Search for the cell housing the specified text and yield its [X, Y] center coordinate. 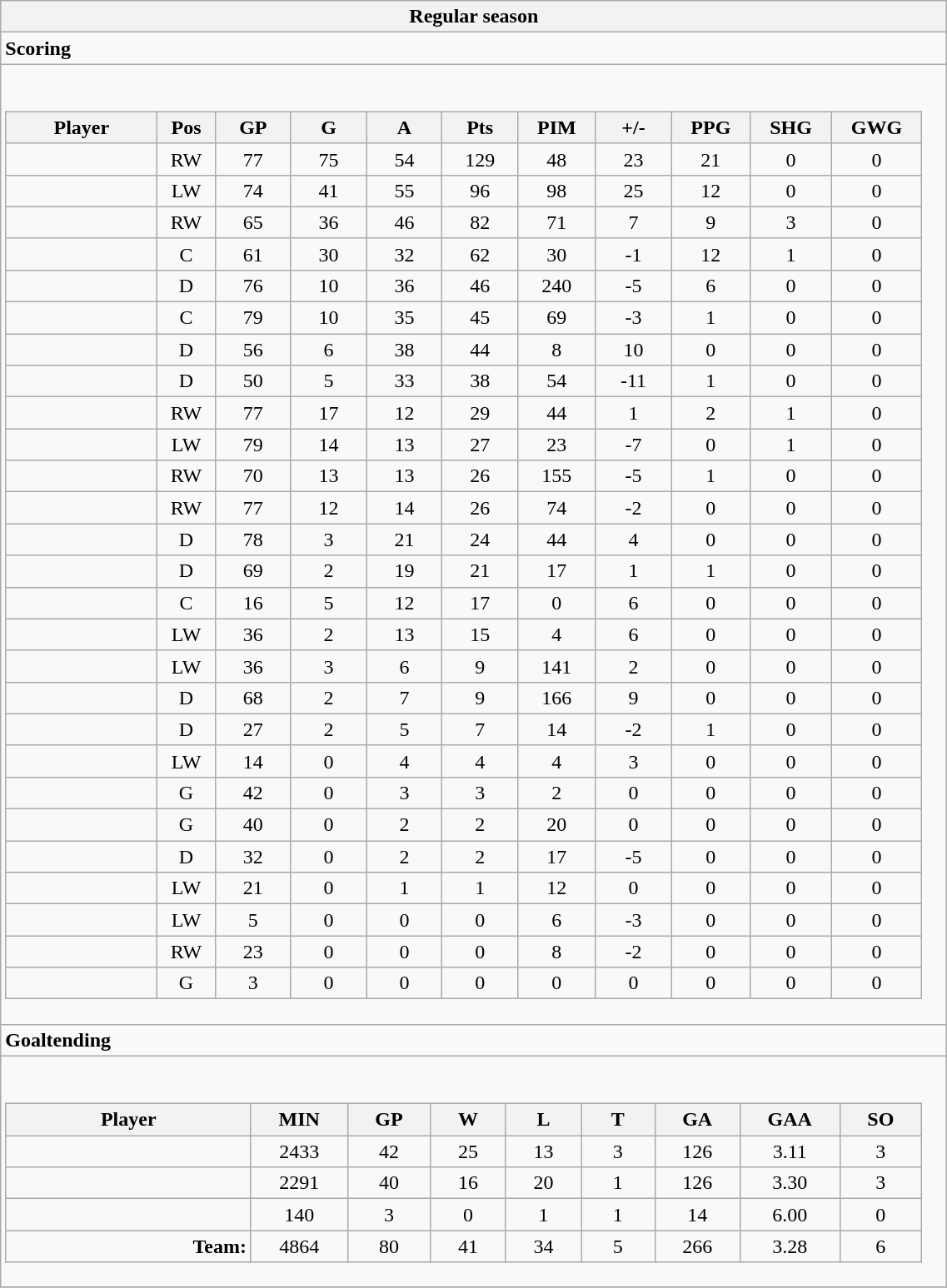
71 [557, 222]
129 [480, 159]
3.30 [790, 1183]
A [405, 127]
48 [557, 159]
76 [253, 286]
78 [253, 540]
SHG [791, 127]
Player MIN GP W L T GA GAA SO 2433 42 25 13 3 126 3.11 3 2291 40 16 20 1 126 3.30 3 140 3 0 1 1 14 6.00 0 Team: 4864 80 41 34 5 266 3.28 6 [474, 1171]
+/- [633, 127]
62 [480, 254]
W [468, 1120]
61 [253, 254]
PIM [557, 127]
2433 [299, 1151]
166 [557, 698]
3.28 [790, 1246]
56 [253, 350]
33 [405, 381]
L [543, 1120]
55 [405, 191]
Goaltending [474, 1040]
140 [299, 1215]
MIN [299, 1120]
19 [405, 571]
-1 [633, 254]
PPG [711, 127]
SO [880, 1120]
96 [480, 191]
29 [480, 413]
45 [480, 318]
98 [557, 191]
-11 [633, 381]
24 [480, 540]
T [618, 1120]
-7 [633, 445]
65 [253, 222]
266 [697, 1246]
3.11 [790, 1151]
2291 [299, 1183]
6.00 [790, 1215]
Pts [480, 127]
34 [543, 1246]
75 [328, 159]
141 [557, 666]
70 [253, 476]
GAA [790, 1120]
80 [389, 1246]
15 [480, 634]
155 [557, 476]
4864 [299, 1246]
GWG [876, 127]
Pos [187, 127]
GA [697, 1120]
50 [253, 381]
35 [405, 318]
Scoring [474, 48]
Team: [128, 1246]
82 [480, 222]
Regular season [474, 17]
240 [557, 286]
68 [253, 698]
